Output the (X, Y) coordinate of the center of the cell containing the given text.  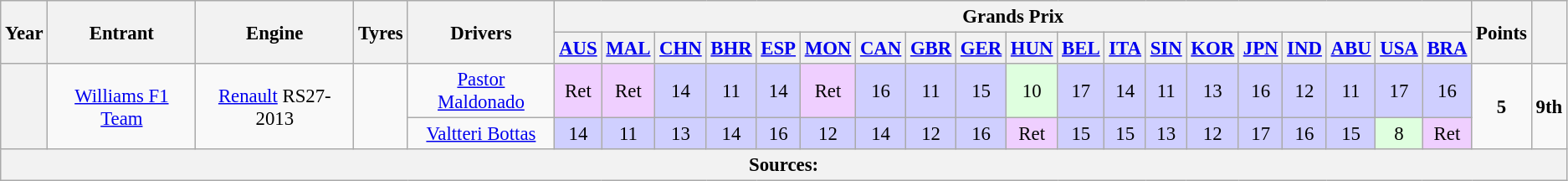
Williams F1 Team (122, 106)
ESP (778, 49)
BRA (1448, 49)
Engine (274, 32)
KOR (1213, 49)
MAL (628, 49)
JPN (1260, 49)
CHN (681, 49)
ABU (1350, 49)
HUN (1033, 49)
CAN (881, 49)
Tyres (381, 32)
5 (1501, 106)
Renault RS27-2013 (274, 106)
SIN (1166, 49)
MON (828, 49)
AUS (578, 49)
Drivers (481, 32)
10 (1033, 90)
ITA (1125, 49)
GBR (931, 49)
IND (1304, 49)
Points (1501, 32)
GER (981, 49)
8 (1399, 134)
USA (1399, 49)
Sources: (784, 165)
9th (1549, 106)
Grands Prix (1013, 17)
Year (24, 32)
BHR (731, 49)
Entrant (122, 32)
BEL (1081, 49)
Valtteri Bottas (481, 134)
Pastor Maldonado (481, 90)
